Scan for the cell matching the given text and deliver its [X, Y] coordinate at center. 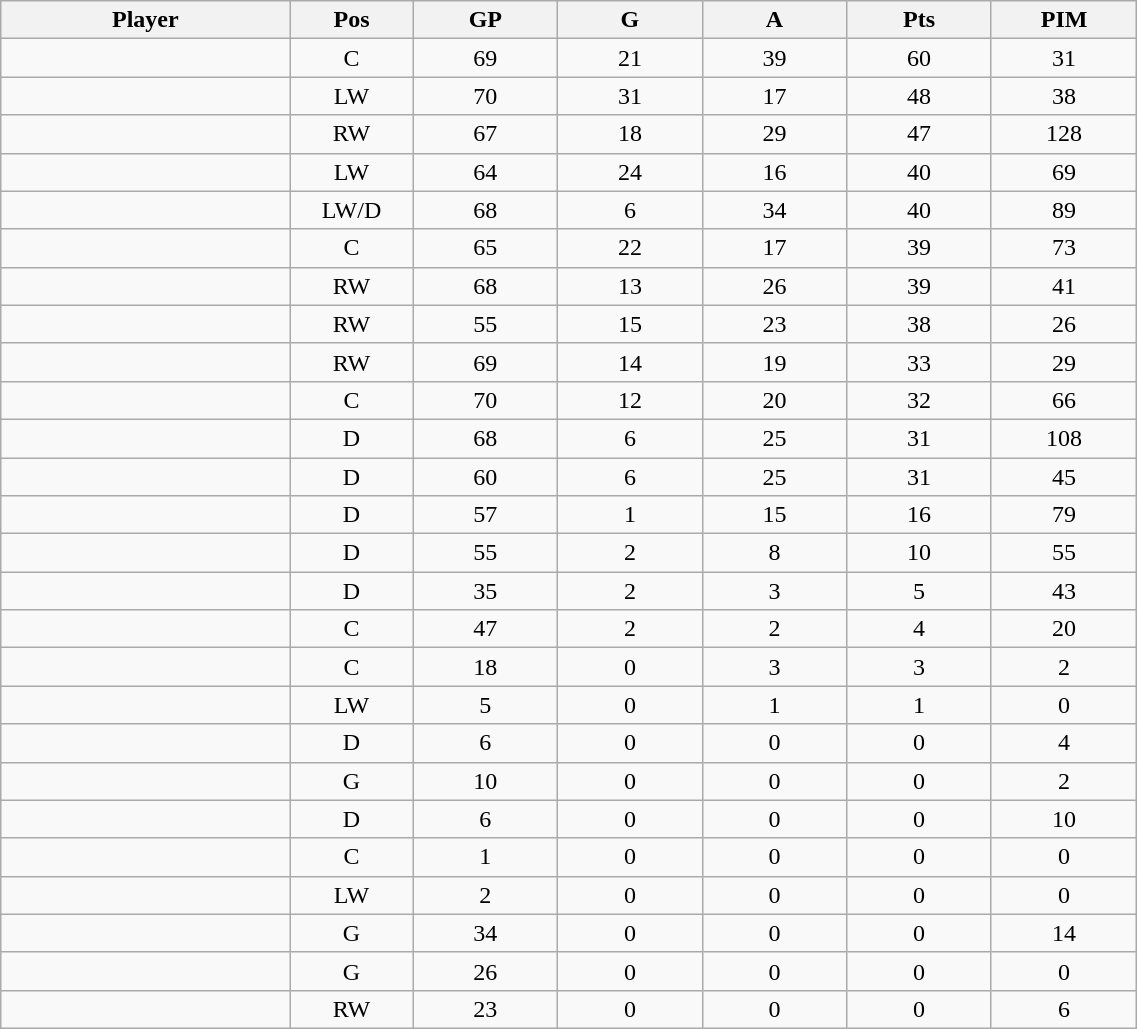
48 [920, 96]
35 [486, 591]
108 [1064, 438]
12 [630, 400]
73 [1064, 248]
65 [486, 248]
Pos [352, 20]
24 [630, 172]
22 [630, 248]
Player [146, 20]
19 [774, 362]
33 [920, 362]
67 [486, 134]
89 [1064, 210]
21 [630, 58]
GP [486, 20]
13 [630, 286]
8 [774, 553]
128 [1064, 134]
A [774, 20]
43 [1064, 591]
LW/D [352, 210]
41 [1064, 286]
PIM [1064, 20]
Pts [920, 20]
57 [486, 515]
64 [486, 172]
45 [1064, 477]
32 [920, 400]
66 [1064, 400]
79 [1064, 515]
